Pinpoint the cell where the given text exists, returning its [x, y] midpoint coordinate. 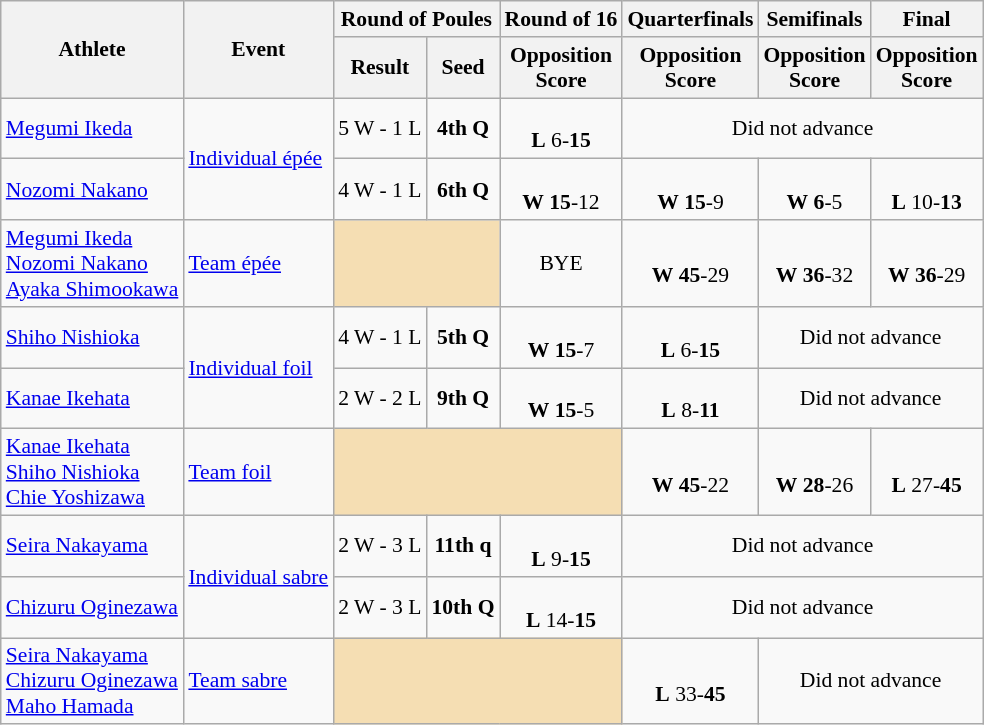
Round of 16 [562, 19]
Individual épée [258, 159]
W 28-26 [814, 472]
Team épée [258, 264]
Team foil [258, 472]
5 W - 1 L [380, 128]
6th Q [462, 190]
W 15-9 [690, 190]
W 45-29 [690, 264]
Semifinals [814, 19]
Chizuru Oginezawa [92, 608]
Final [927, 19]
L 9-15 [562, 546]
L 10-13 [927, 190]
4th Q [462, 128]
Shiho Nishioka [92, 338]
W 45-22 [690, 472]
Megumi IkedaNozomi NakanoAyaka Shimookawa [92, 264]
Seira Nakayama [92, 546]
Megumi Ikeda [92, 128]
Kanae Ikehata [92, 398]
W 15-7 [562, 338]
Nozomi Nakano [92, 190]
W 15-5 [562, 398]
2 W - 2 L [380, 398]
Team sabre [258, 682]
Athlete [92, 50]
W 15-12 [562, 190]
Seira NakayamaChizuru OginezawaMaho Hamada [92, 682]
L 27-45 [927, 472]
11th q [462, 546]
9th Q [462, 398]
Seed [462, 68]
Event [258, 50]
10th Q [462, 608]
Kanae IkehataShiho NishiokaChie Yoshizawa [92, 472]
BYE [562, 264]
W 36-32 [814, 264]
L 14-15 [562, 608]
Result [380, 68]
W 6-5 [814, 190]
L 8-11 [690, 398]
W 36-29 [927, 264]
5th Q [462, 338]
Individual sabre [258, 577]
Round of Poules [416, 19]
Individual foil [258, 368]
Quarterfinals [690, 19]
L 33-45 [690, 682]
